Pinpoint the cell where the given text exists, returning its [X, Y] midpoint coordinate. 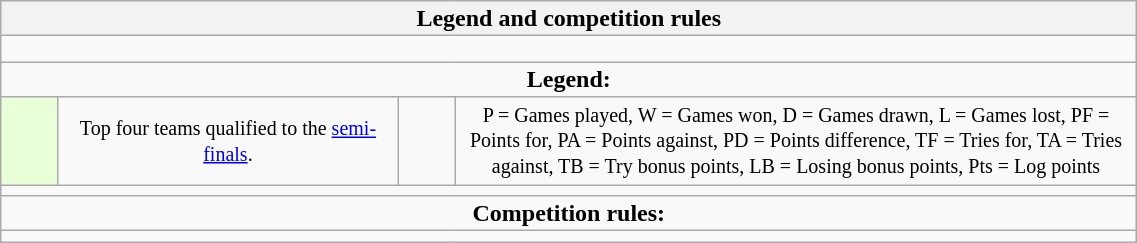
Legend and competition rules [569, 18]
Top four teams qualified to the semi-finals. [228, 141]
Legend: [569, 80]
Competition rules: [569, 214]
